Return the (X, Y) coordinate for the center point of the cell that contains the specified text.  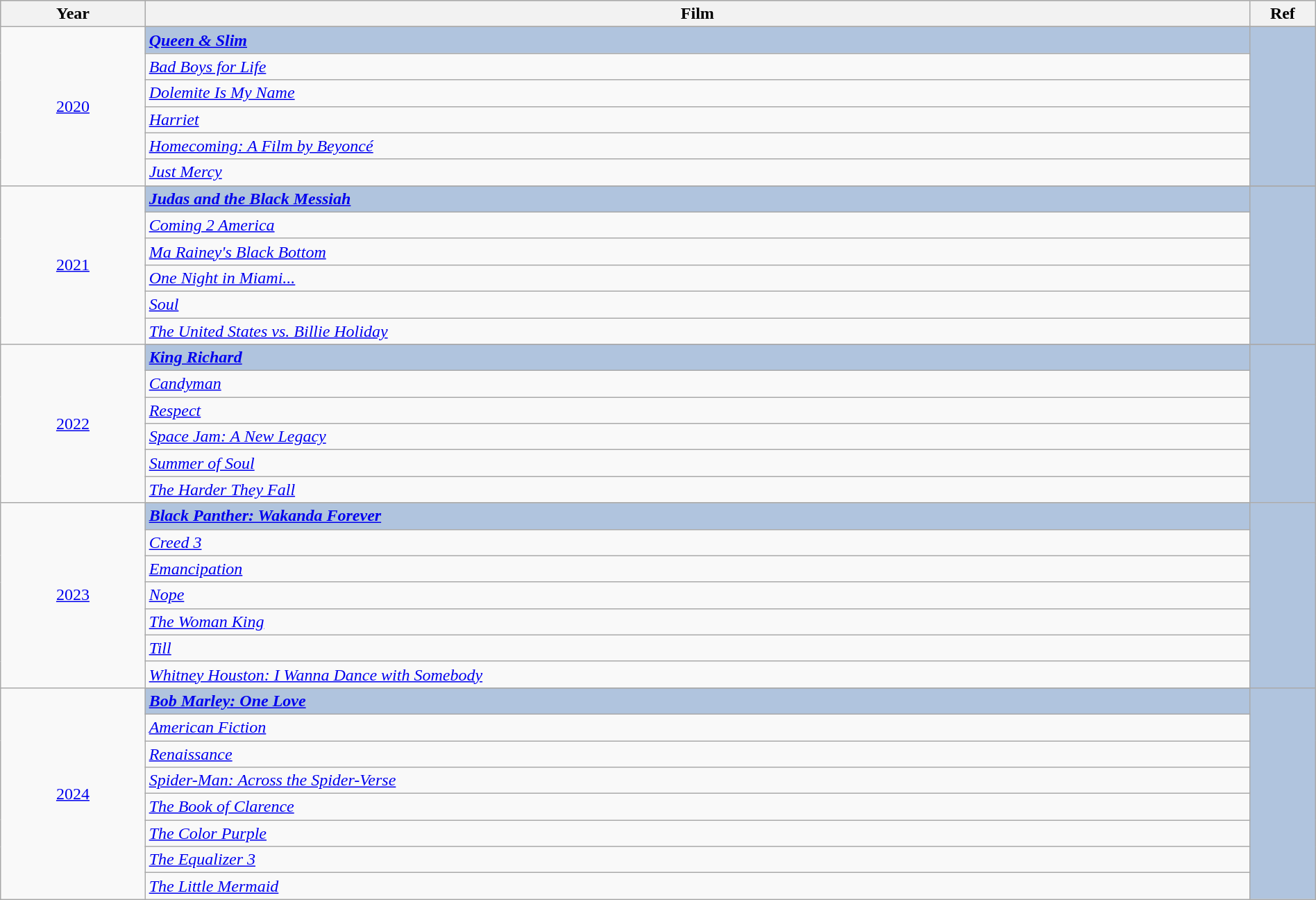
Bob Marley: One Love (697, 701)
The Little Mermaid (697, 886)
Creed 3 (697, 542)
Year (73, 14)
2024 (73, 793)
American Fiction (697, 727)
The Book of Clarence (697, 807)
Space Jam: A New Legacy (697, 437)
2023 (73, 595)
Film (697, 14)
The Harder They Fall (697, 490)
Homecoming: A Film by Beyoncé (697, 146)
The Color Purple (697, 833)
The Woman King (697, 622)
2021 (73, 265)
One Night in Miami... (697, 278)
Candyman (697, 384)
Spider-Man: Across the Spider-Verse (697, 781)
Till (697, 648)
Just Mercy (697, 172)
Renaissance (697, 753)
Emancipation (697, 569)
Coming 2 America (697, 225)
Respect (697, 410)
Ma Rainey's Black Bottom (697, 251)
Dolemite Is My Name (697, 93)
2020 (73, 106)
Ref (1283, 14)
Nope (697, 595)
The Equalizer 3 (697, 860)
The United States vs. Billie Holiday (697, 331)
Summer of Soul (697, 463)
2022 (73, 424)
Queen & Slim (697, 40)
Whitney Houston: I Wanna Dance with Somebody (697, 674)
Black Panther: Wakanda Forever (697, 516)
Soul (697, 304)
Harriet (697, 119)
King Richard (697, 358)
Bad Boys for Life (697, 67)
Judas and the Black Messiah (697, 199)
